For the text-containing cell, return its midpoint in (X, Y) coordinate format. 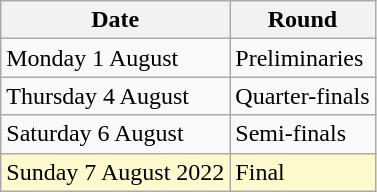
Monday 1 August (116, 58)
Thursday 4 August (116, 96)
Saturday 6 August (116, 134)
Final (302, 172)
Semi-finals (302, 134)
Sunday 7 August 2022 (116, 172)
Preliminaries (302, 58)
Quarter-finals (302, 96)
Date (116, 20)
Round (302, 20)
